For the text-containing cell, return its midpoint in (X, Y) coordinate format. 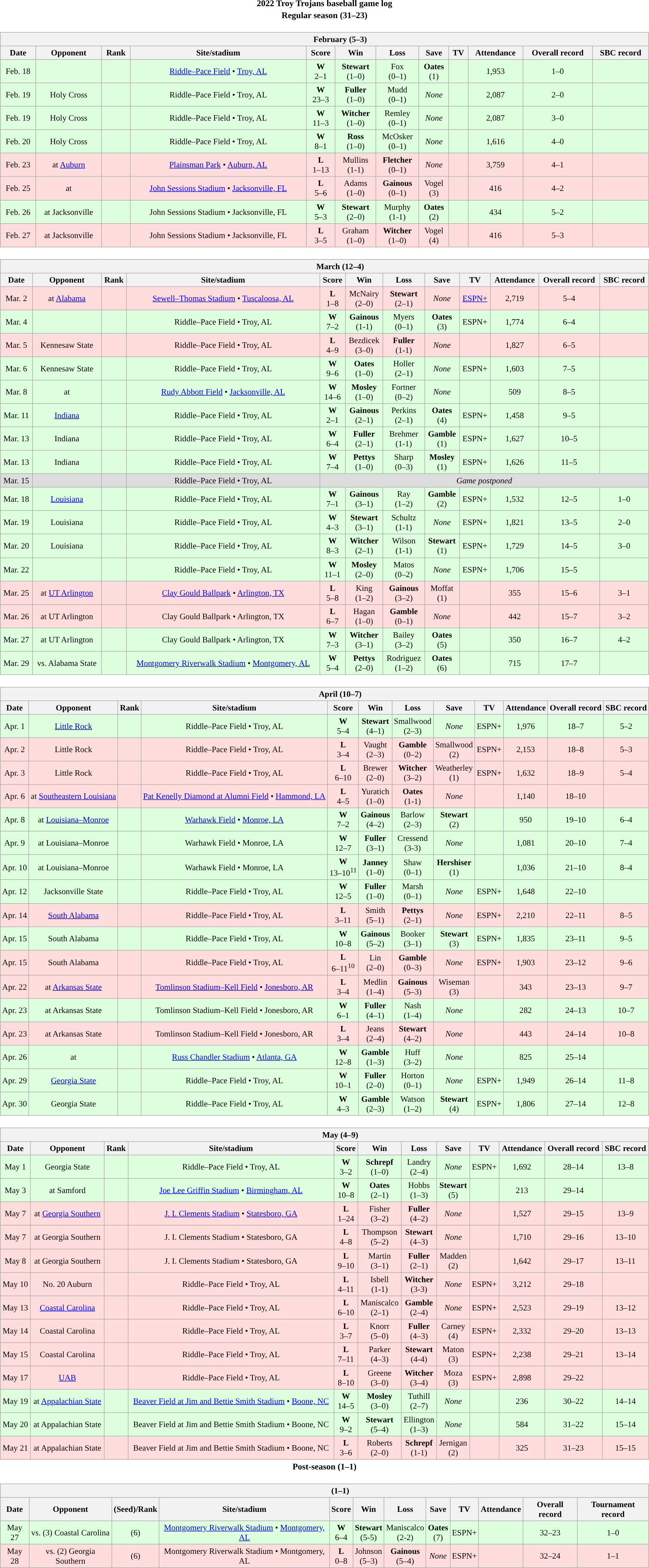
Sewell–Thomas Stadium • Tuscaloosa, AL (223, 299)
2,719 (514, 299)
Mudd(0–1) (398, 95)
Mosley(3–0) (380, 1401)
Mullins(1-1) (356, 165)
Fox(0–1) (398, 71)
Witcher(3–4) (419, 1377)
442 (514, 616)
584 (522, 1425)
Fuller(2–0) (375, 1080)
Gainous(0–1) (398, 188)
Oates(1) (434, 71)
Oates(1–0) (364, 369)
W23–3 (321, 95)
W9–2 (346, 1425)
13–12 (626, 1307)
W14–6 (332, 392)
18–10 (575, 796)
L5–8 (332, 593)
Apr. 30 (14, 1104)
No. 20 Auburn (67, 1284)
443 (526, 1034)
21–10 (575, 867)
W3–2 (346, 1167)
Brehmer(1-1) (403, 438)
434 (495, 212)
May 20 (15, 1425)
14–5 (569, 546)
Matos(0–2) (403, 570)
Oates(1-1) (413, 796)
May 10 (15, 1284)
9–7 (626, 987)
Smallwood(2–3) (413, 726)
Mar. 26 (17, 616)
Jacksonville State (74, 891)
May 21 (15, 1448)
Pat Kenelly Diamond at Alumni Field • Hammond, LA (235, 796)
May (4–9) (324, 1135)
Holler(2–1) (403, 369)
3,212 (522, 1284)
Feb. 18 (18, 71)
at Samford (67, 1190)
12–8 (626, 1104)
Perkins(2–1) (403, 415)
Stewart(2–0) (356, 212)
Stewart(4–3) (419, 1237)
1,774 (514, 322)
15–14 (626, 1425)
29–22 (574, 1377)
Remley(0–1) (398, 118)
Watson(1–2) (413, 1104)
L4–8 (346, 1237)
L6–1110 (343, 962)
Mar. 29 (17, 663)
Oates(3) (442, 322)
Adams(1–0) (356, 188)
13–10 (626, 1237)
Landry(2–4) (419, 1167)
29–19 (574, 1307)
Plainsman Park • Auburn, AL (218, 165)
Gainous(2–1) (364, 415)
Mar. 5 (17, 345)
L8–10 (346, 1377)
Ross(1–0) (356, 141)
950 (526, 820)
Pettys(2–0) (364, 663)
4–1 (558, 165)
22–11 (575, 915)
Stewart(2–1) (403, 299)
W12–5 (343, 891)
L1–8 (332, 299)
213 (522, 1190)
Apr. 9 (14, 843)
6–5 (569, 345)
L1–13 (321, 165)
30–22 (574, 1401)
1–1 (613, 1556)
1,827 (514, 345)
1,706 (514, 570)
31–23 (574, 1448)
W5–3 (321, 212)
Apr. 10 (14, 867)
McOsker(0–1) (398, 141)
2,153 (526, 749)
343 (526, 987)
UAB (67, 1377)
18–7 (575, 726)
29–21 (574, 1354)
May 13 (15, 1307)
Apr. 2 (14, 749)
L4–5 (343, 796)
Lin(2–0) (375, 962)
11–8 (626, 1080)
May 19 (15, 1401)
Horton(0–1) (413, 1080)
Tournament record (613, 1509)
Gainous(1-1) (364, 322)
May 15 (15, 1354)
1,616 (495, 141)
Witcher(3–2) (413, 773)
24–14 (575, 1034)
Stewart(5–4) (380, 1425)
L0–8 (341, 1556)
Gamble(0–2) (413, 749)
28–14 (574, 1167)
L4–9 (332, 345)
1,821 (514, 522)
W14–5 (346, 1401)
Barlow(2–3) (413, 820)
236 (522, 1401)
1,140 (526, 796)
17–7 (569, 663)
Oates(6) (442, 663)
1,532 (514, 499)
18–8 (575, 749)
Witcher(3–1) (364, 640)
Stewart(4) (454, 1104)
Mosley(1) (442, 462)
Wiseman(3) (454, 987)
1,692 (522, 1167)
16–7 (569, 640)
Pettys(1–0) (364, 462)
Weatherley(1) (454, 773)
vs. (3) Coastal Carolina (70, 1532)
1,710 (522, 1237)
19–10 (575, 820)
L4–11 (346, 1284)
Madden(2) (453, 1261)
Game postponed (484, 481)
February (5–3) (324, 39)
L3–7 (346, 1331)
Fuller(1-1) (403, 345)
2,210 (526, 915)
Vogel(3) (434, 188)
13–14 (626, 1354)
1,036 (526, 867)
Stewart(2) (454, 820)
Apr. 3 (14, 773)
Mar. 22 (17, 570)
Oates(5) (442, 640)
April (10–7) (324, 694)
Maton(3) (453, 1354)
Witcher(2–1) (364, 546)
1,642 (522, 1261)
(1–1) (324, 1491)
825 (526, 1057)
Fletcher(0–1) (398, 165)
350 (514, 640)
W7–4 (332, 462)
Nash(1–4) (413, 1010)
Fuller(4–2) (419, 1214)
Vaught(2–3) (375, 749)
Mosley(2–0) (364, 570)
L9–10 (346, 1261)
Oates(7) (438, 1532)
Gamble(1) (442, 438)
May 28 (15, 1556)
Ellington(1–3) (419, 1425)
Parker(4–3) (380, 1354)
Apr. 22 (14, 987)
Fuller(4–3) (419, 1331)
Mar. 20 (17, 546)
8–4 (626, 867)
Mar. 27 (17, 640)
Murphy(1-1) (398, 212)
Carney(4) (453, 1331)
13–5 (569, 522)
Hagan(1–0) (364, 616)
Hobbs(1–3) (419, 1190)
May 27 (15, 1532)
24–13 (575, 1010)
1,903 (526, 962)
Greene(3–0) (380, 1377)
13–13 (626, 1331)
Bailey(3–2) (403, 640)
L3–6 (346, 1448)
509 (514, 392)
32–23 (550, 1532)
1,835 (526, 938)
Fuller(3–1) (375, 843)
14–14 (626, 1401)
1,603 (514, 369)
Cressend(3-3) (413, 843)
15–7 (569, 616)
Yuratich(1–0) (375, 796)
Pettys(2–1) (413, 915)
325 (522, 1448)
1,626 (514, 462)
McNairy(2–0) (364, 299)
L5–6 (321, 188)
355 (514, 593)
Myers(0–1) (403, 322)
Knorr(5–0) (380, 1331)
Rodriguez(1–2) (403, 663)
L7–11 (346, 1354)
Gamble(2) (442, 499)
29–18 (574, 1284)
Smallwood(2) (454, 749)
at Alabama (67, 299)
W10–1 (343, 1080)
15–6 (569, 593)
Mar. 18 (17, 499)
Tuthill(2–7) (419, 1401)
1,976 (526, 726)
Martin(3–1) (380, 1261)
Mar. 11 (17, 415)
Maniscalco(2-2) (405, 1532)
1,527 (522, 1214)
Gamble(2–4) (419, 1307)
1,081 (526, 843)
13–8 (626, 1167)
32–24 (550, 1556)
31–22 (574, 1425)
29–15 (574, 1214)
May 3 (15, 1190)
Joe Lee Griffin Stadium • Birmingham, AL (231, 1190)
Fortner(0–2) (403, 392)
W13–1011 (343, 867)
Stewart(3–1) (364, 522)
W7–1 (332, 499)
Gainous(5–2) (375, 938)
W11–1 (332, 570)
Hershiser(1) (454, 867)
18–9 (575, 773)
11–5 (569, 462)
2,238 (522, 1354)
Gainous(5–3) (413, 987)
1,648 (526, 891)
Gamble(2–3) (375, 1104)
Gamble(0–3) (413, 962)
Oates(2) (434, 212)
1,627 (514, 438)
Gainous(4–2) (375, 820)
Moza(3) (453, 1377)
Bezdicek(3–0) (364, 345)
20–10 (575, 843)
3,759 (495, 165)
29–20 (574, 1331)
Sharp(0–3) (403, 462)
Marsh(0–1) (413, 891)
W7–3 (332, 640)
282 (526, 1010)
W9–6 (332, 369)
Gainous(3–2) (403, 593)
Graham(1–0) (356, 235)
Russ Chandler Stadium • Atlanta, GA (235, 1057)
23–13 (575, 987)
Feb. 25 (18, 188)
W12–8 (343, 1057)
Maniscalco(2–1) (380, 1307)
Fisher(3–2) (380, 1214)
W8–1 (321, 141)
15–15 (626, 1448)
vs. (2) Georgia Southern (70, 1556)
L6–7 (332, 616)
Booker(3–1) (413, 938)
Fuller(4–1) (375, 1010)
1,632 (526, 773)
May 17 (15, 1377)
Apr. 6 (14, 796)
1,949 (526, 1080)
7–4 (626, 843)
3–2 (624, 616)
Wilson(1-1) (403, 546)
Witcher(3-3) (419, 1284)
13–11 (626, 1261)
Gainous(3–1) (364, 499)
Smith(5–1) (375, 915)
Vogel(4) (434, 235)
1,458 (514, 415)
10–8 (626, 1034)
29–14 (574, 1190)
(Seed)/Rank (135, 1509)
W8–3 (332, 546)
King(1–2) (364, 593)
Oates(2–1) (380, 1190)
Mar. 2 (17, 299)
Mosley(1–0) (364, 392)
Mar. 19 (17, 522)
Apr. 29 (14, 1080)
Stewart(1) (442, 546)
Mar. 15 (17, 481)
Stewart(4-4) (419, 1354)
Oates(4) (442, 415)
Apr. 8 (14, 820)
Ray(1–2) (403, 499)
2,523 (522, 1307)
Apr. 1 (14, 726)
23–11 (575, 938)
Gainous(5–4) (405, 1556)
May 1 (15, 1167)
May 8 (15, 1261)
Mar. 8 (17, 392)
9–6 (626, 962)
L3–11 (343, 915)
23–12 (575, 962)
Shaw(0–1) (413, 867)
Schrepf(1-1) (419, 1448)
Isbell(1-1) (380, 1284)
Thompson(5–2) (380, 1237)
29–17 (574, 1261)
L1–24 (346, 1214)
May 14 (15, 1331)
Feb. 27 (18, 235)
W6–1 (343, 1010)
Moffat(1) (442, 593)
W12–7 (343, 843)
3–1 (624, 593)
Rudy Abbott Field • Jacksonville, AL (223, 392)
715 (514, 663)
1,729 (514, 546)
Feb. 20 (18, 141)
Brewer(2–0) (375, 773)
Schrepf(1–0) (380, 1167)
Stewart(4–1) (375, 726)
7–5 (569, 369)
Stewart(4–2) (413, 1034)
Apr. 12 (14, 891)
Roberts(2–0) (380, 1448)
Feb. 23 (18, 165)
Stewart(5-5) (369, 1532)
Stewart(1–0) (356, 71)
4–0 (558, 141)
10–5 (569, 438)
Feb. 26 (18, 212)
W11–3 (321, 118)
13–9 (626, 1214)
2,332 (522, 1331)
at Auburn (69, 165)
10–7 (626, 1010)
Schultz(1-1) (403, 522)
at Southeastern Louisiana (74, 796)
Apr. 26 (14, 1057)
26–14 (575, 1080)
1,806 (526, 1104)
12–5 (569, 499)
L3–5 (321, 235)
Apr. 14 (14, 915)
15–5 (569, 570)
Medlin(1–4) (375, 987)
Mar. 4 (17, 322)
2,898 (522, 1377)
27–14 (575, 1104)
Gamble(1–3) (375, 1057)
Stewart(5) (453, 1190)
22–10 (575, 891)
Gamble(0–1) (403, 616)
25–14 (575, 1057)
Mar. 25 (17, 593)
Jeans(2–4) (375, 1034)
Johnson(5–3) (369, 1556)
Jernigan(2) (453, 1448)
Janney(1–0) (375, 867)
Mar. 6 (17, 369)
March (12–4) (324, 266)
Huff(3–2) (413, 1057)
1,953 (495, 71)
29–16 (574, 1237)
vs. Alabama State (67, 663)
Stewart(3) (454, 938)
